Find where the given text appears and provide that cell's center as [X, Y] coordinate. 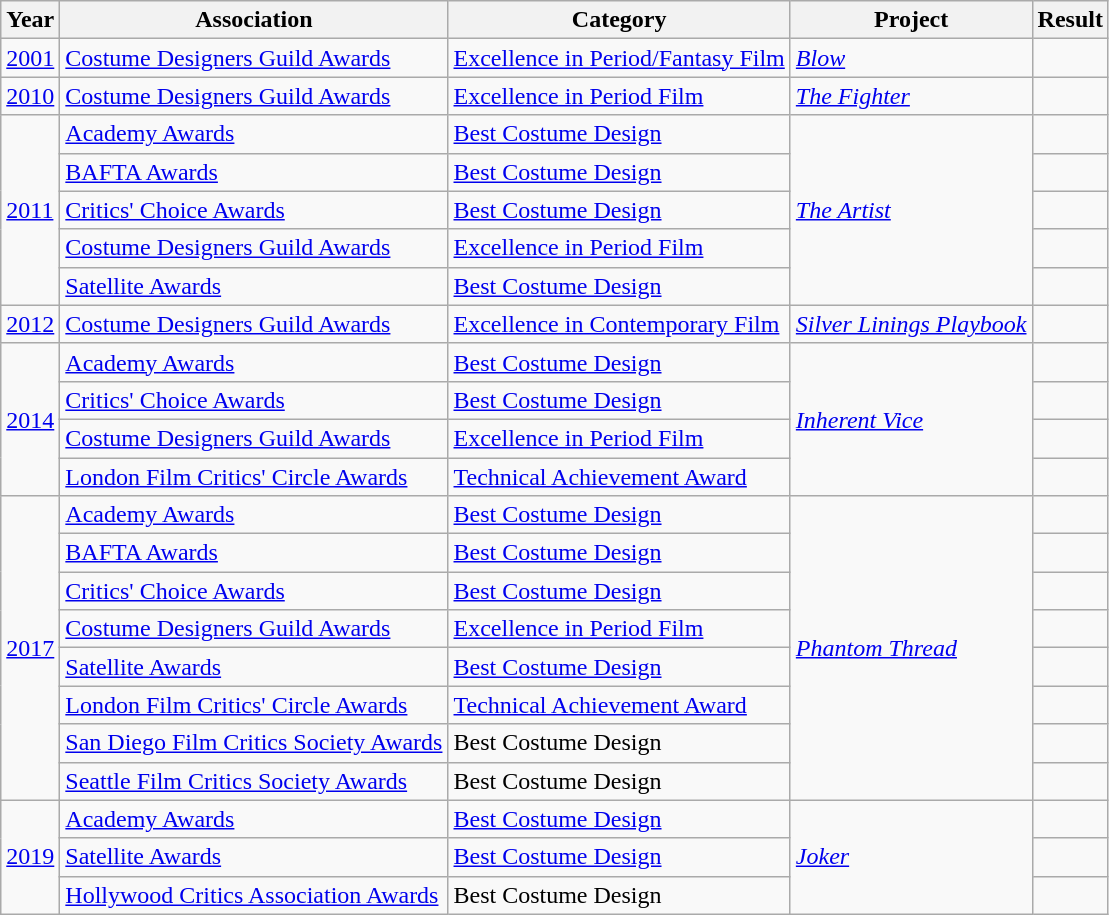
2001 [30, 58]
Hollywood Critics Association Awards [254, 895]
Seattle Film Critics Society Awards [254, 781]
Excellence in Period/Fantasy Film [619, 58]
Year [30, 20]
Silver Linings Playbook [911, 324]
Project [911, 20]
Phantom Thread [911, 648]
Result [1070, 20]
Inherent Vice [911, 419]
2017 [30, 648]
The Fighter [911, 96]
Association [254, 20]
Category [619, 20]
2014 [30, 419]
The Artist [911, 210]
2012 [30, 324]
San Diego Film Critics Society Awards [254, 743]
2011 [30, 210]
2019 [30, 857]
2010 [30, 96]
Blow [911, 58]
Excellence in Contemporary Film [619, 324]
Joker [911, 857]
